Scan for the cell matching the given text and deliver its (X, Y) coordinate at center. 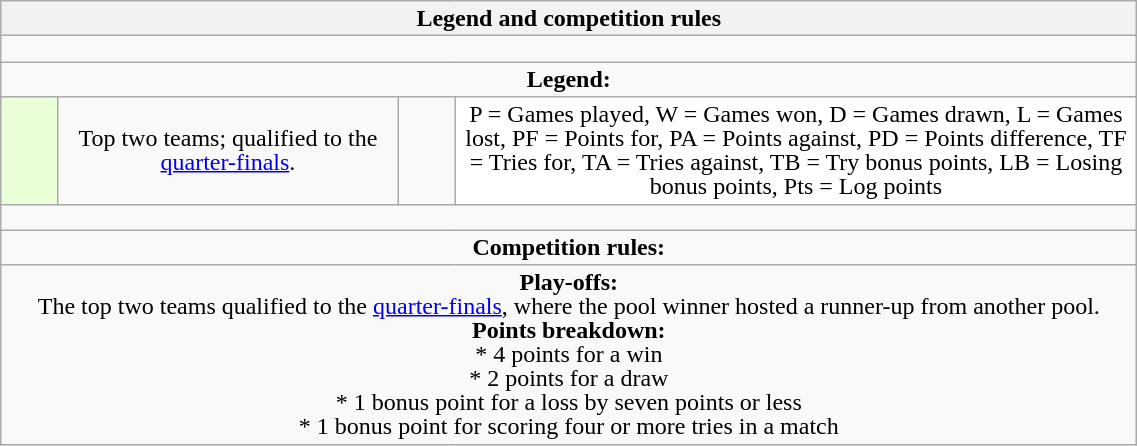
Competition rules: (569, 248)
Legend and competition rules (569, 18)
Legend: (569, 80)
Top two teams; qualified to the quarter-finals. (228, 150)
